Identify which cell holds the provided text, then report its (X, Y) central coordinate. 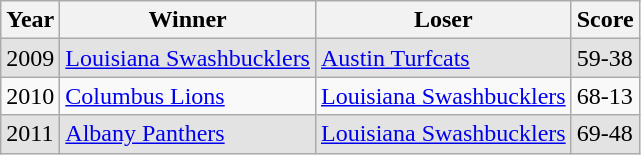
Columbus Lions (188, 96)
68-13 (605, 96)
Loser (443, 20)
Albany Panthers (188, 134)
2009 (30, 58)
Score (605, 20)
2010 (30, 96)
Year (30, 20)
Austin Turfcats (443, 58)
2011 (30, 134)
59-38 (605, 58)
69-48 (605, 134)
Winner (188, 20)
